Pinpoint the cell where the given text exists, returning its [x, y] midpoint coordinate. 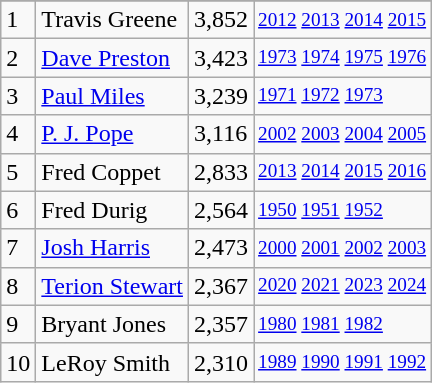
2000 2001 2002 2003 [342, 248]
3 [18, 96]
3,239 [220, 96]
1971 1972 1973 [342, 96]
Terion Stewart [112, 286]
2,473 [220, 248]
2013 2014 2015 2016 [342, 172]
2,367 [220, 286]
2020 2021 2023 2024 [342, 286]
1973 1974 1975 1976 [342, 58]
3,423 [220, 58]
2 [18, 58]
Fred Durig [112, 210]
2012 2013 2014 2015 [342, 20]
Josh Harris [112, 248]
1 [18, 20]
Travis Greene [112, 20]
5 [18, 172]
Bryant Jones [112, 324]
2,564 [220, 210]
2,357 [220, 324]
1989 1990 1991 1992 [342, 362]
1950 1951 1952 [342, 210]
6 [18, 210]
8 [18, 286]
2,310 [220, 362]
9 [18, 324]
2002 2003 2004 2005 [342, 134]
3,116 [220, 134]
1980 1981 1982 [342, 324]
7 [18, 248]
LeRoy Smith [112, 362]
2,833 [220, 172]
P. J. Pope [112, 134]
4 [18, 134]
Paul Miles [112, 96]
Fred Coppet [112, 172]
Dave Preston [112, 58]
10 [18, 362]
3,852 [220, 20]
